Provide the (X, Y) coordinate of the cell's center where the given text is located.  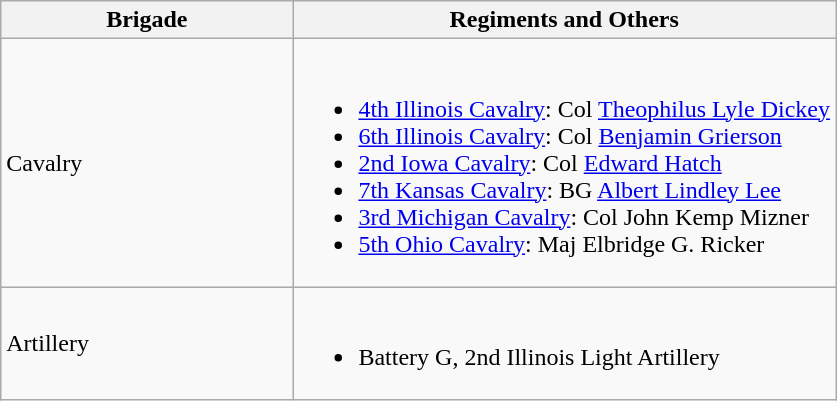
Cavalry (147, 163)
Brigade (147, 20)
Battery G, 2nd Illinois Light Artillery (564, 344)
Regiments and Others (564, 20)
Artillery (147, 344)
